Extract the (X, Y) coordinate from the center of the cell holding the provided text.  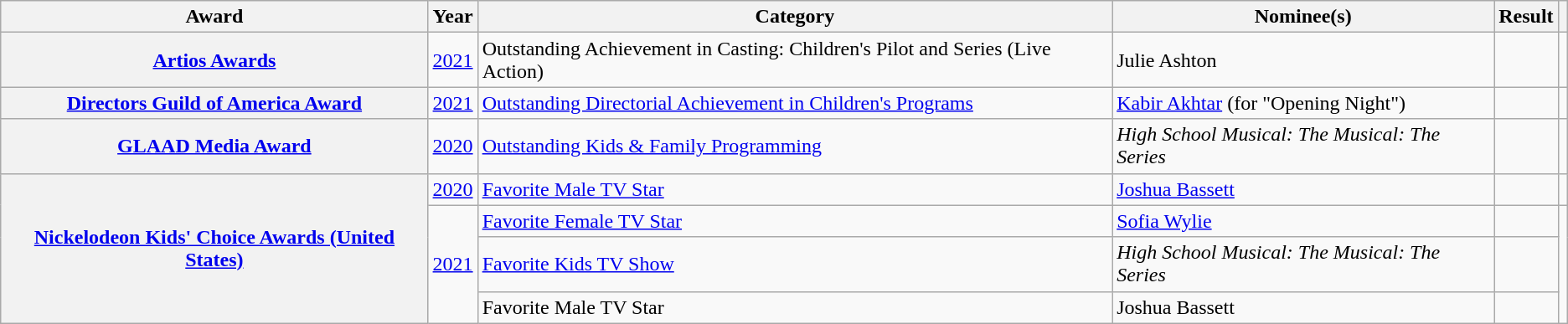
Outstanding Achievement in Casting: Children's Pilot and Series (Live Action) (795, 60)
Year (452, 17)
Nominee(s) (1303, 17)
Julie Ashton (1303, 60)
Favorite Kids TV Show (795, 265)
Outstanding Kids & Family Programming (795, 146)
Sofia Wylie (1303, 221)
Category (795, 17)
Nickelodeon Kids' Choice Awards (United States) (214, 248)
Outstanding Directorial Achievement in Children's Programs (795, 103)
Kabir Akhtar (for "Opening Night") (1303, 103)
Result (1526, 17)
Favorite Female TV Star (795, 221)
GLAAD Media Award (214, 146)
Award (214, 17)
Directors Guild of America Award (214, 103)
Artios Awards (214, 60)
